Provide the (X, Y) coordinate of the cell's center where the given text is located.  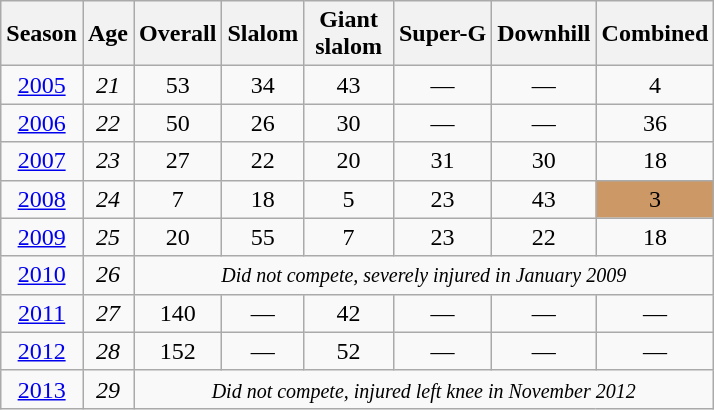
2009 (42, 237)
Giant slalom (349, 34)
Season (42, 34)
55 (263, 237)
53 (178, 85)
2005 (42, 85)
Super-G (442, 34)
25 (108, 237)
Overall (178, 34)
2013 (42, 389)
34 (263, 85)
Age (108, 34)
52 (349, 351)
50 (178, 123)
152 (178, 351)
Slalom (263, 34)
2010 (42, 275)
2007 (42, 161)
Combined (655, 34)
4 (655, 85)
36 (655, 123)
31 (442, 161)
Downhill (544, 34)
140 (178, 313)
21 (108, 85)
24 (108, 199)
42 (349, 313)
2006 (42, 123)
Did not compete, severely injured in January 2009 (424, 275)
28 (108, 351)
5 (349, 199)
2012 (42, 351)
2008 (42, 199)
2011 (42, 313)
3 (655, 199)
Did not compete, injured left knee in November 2012 (424, 389)
29 (108, 389)
